For the text-containing cell, return its midpoint in [x, y] coordinate format. 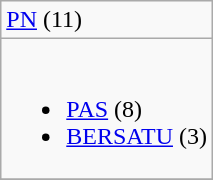
PN (11) [107, 20]
PAS (8) BERSATU (3) [107, 109]
